Identify which cell holds the provided text, then report its (x, y) central coordinate. 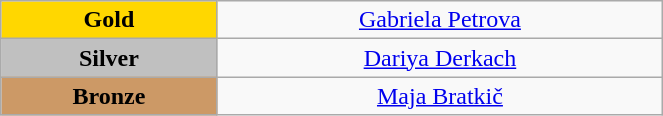
Bronze (109, 96)
Gabriela Petrova (440, 20)
Maja Bratkič (440, 96)
Gold (109, 20)
Dariya Derkach (440, 58)
Silver (109, 58)
